Output the [X, Y] coordinate of the center of the cell containing the given text.  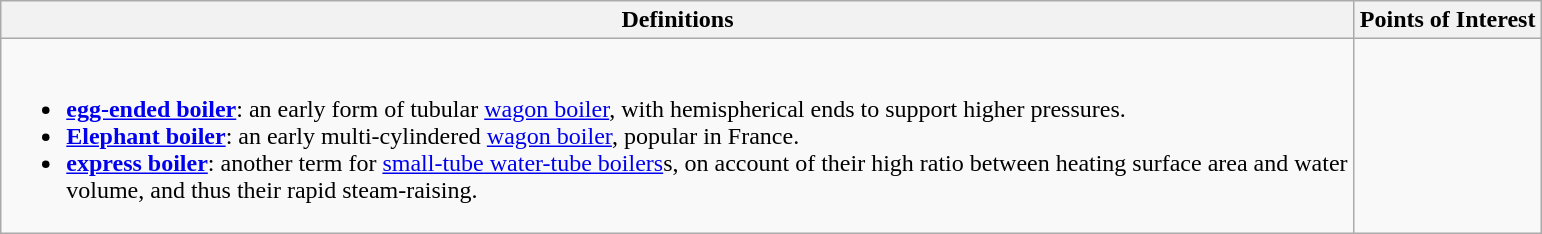
Points of Interest [1448, 20]
Definitions [678, 20]
